Detect which cell encompasses the target text, then output its [X, Y] center coordinate. 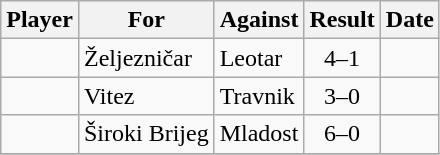
Against [259, 20]
Željezničar [146, 58]
6–0 [342, 134]
Result [342, 20]
3–0 [342, 96]
Vitez [146, 96]
Travnik [259, 96]
For [146, 20]
4–1 [342, 58]
Date [410, 20]
Player [40, 20]
Široki Brijeg [146, 134]
Mladost [259, 134]
Leotar [259, 58]
